Return (X, Y) of the center of cell containing provided text 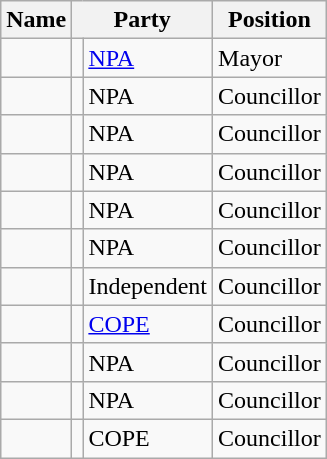
Name (36, 20)
Position (270, 20)
Independent (148, 286)
Mayor (270, 58)
Party (142, 20)
